Capture the cell that displays the provided text and extract its [X, Y] central coordinate. 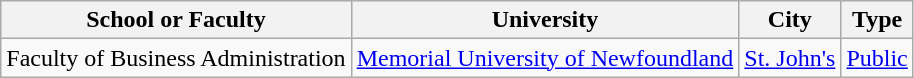
Type [877, 20]
City [790, 20]
Memorial University of Newfoundland [545, 58]
Faculty of Business Administration [176, 58]
St. John's [790, 58]
Public [877, 58]
University [545, 20]
School or Faculty [176, 20]
